Detect which cell encompasses the target text, then output its (x, y) center coordinate. 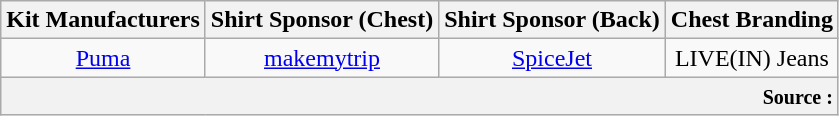
Kit Manufacturers (104, 20)
Source : (420, 96)
LIVE(IN) Jeans (752, 58)
makemytrip (322, 58)
Puma (104, 58)
SpiceJet (552, 58)
Chest Branding (752, 20)
Shirt Sponsor (Back) (552, 20)
Shirt Sponsor (Chest) (322, 20)
